Return the [x, y] coordinate for the center point of the cell that contains the specified text.  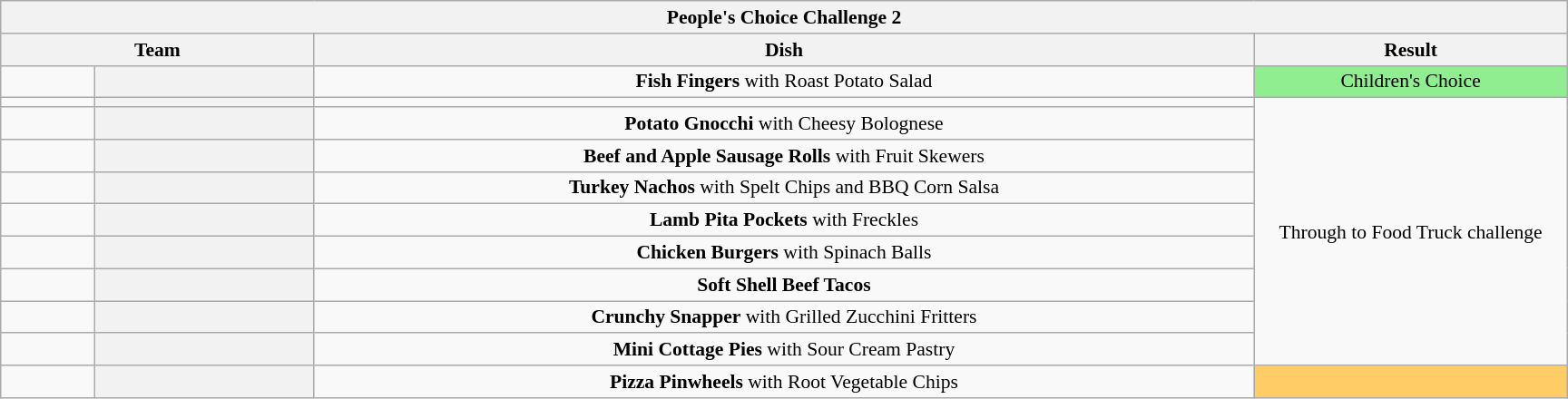
Through to Food Truck challenge [1410, 232]
Dish [784, 50]
Children's Choice [1410, 82]
Beef and Apple Sausage Rolls with Fruit Skewers [784, 156]
Fish Fingers with Roast Potato Salad [784, 82]
Chicken Burgers with Spinach Balls [784, 253]
Result [1410, 50]
Turkey Nachos with Spelt Chips and BBQ Corn Salsa [784, 188]
Pizza Pinwheels with Root Vegetable Chips [784, 382]
Team [158, 50]
People's Choice Challenge 2 [784, 17]
Mini Cottage Pies with Sour Cream Pastry [784, 350]
Lamb Pita Pockets with Freckles [784, 220]
Soft Shell Beef Tacos [784, 285]
Crunchy Snapper with Grilled Zucchini Fritters [784, 317]
Potato Gnocchi with Cheesy Bolognese [784, 123]
